Determine the (X, Y) coordinate at the center of the cell enclosing the given text.  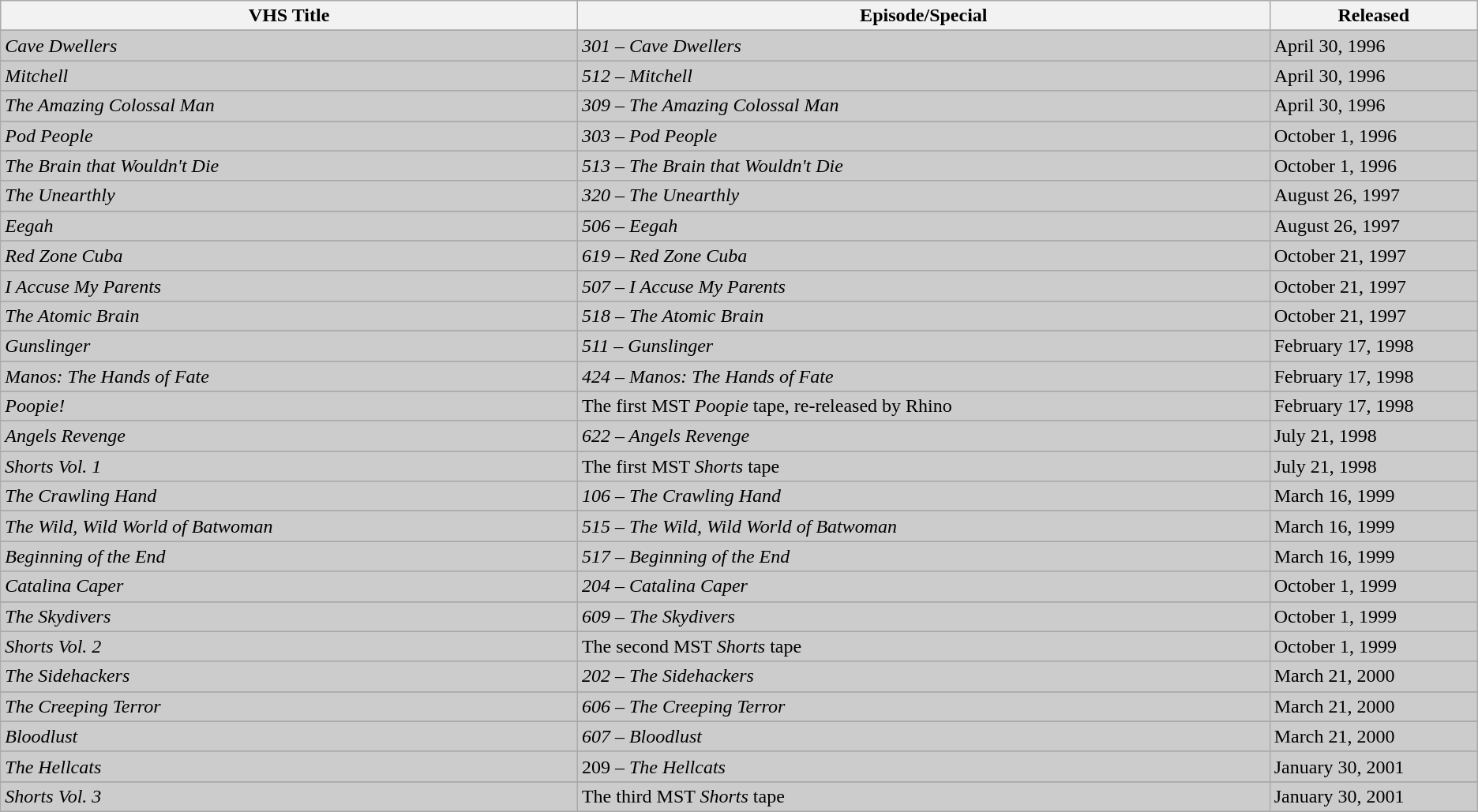
209 – The Hellcats (924, 766)
609 – The Skydivers (924, 616)
Eegah (289, 226)
Poopie! (289, 406)
507 – I Accuse My Parents (924, 286)
Manos: The Hands of Fate (289, 376)
Catalina Caper (289, 586)
Angels Revenge (289, 436)
Episode/Special (924, 16)
202 – The Sidehackers (924, 676)
515 – The Wild, Wild World of Batwoman (924, 526)
VHS Title (289, 16)
506 – Eegah (924, 226)
Released (1374, 16)
619 – Red Zone Cuba (924, 256)
The Creeping Terror (289, 706)
Gunslinger (289, 346)
The second MST Shorts tape (924, 646)
511 – Gunslinger (924, 346)
517 – Beginning of the End (924, 556)
Bloodlust (289, 736)
607 – Bloodlust (924, 736)
Shorts Vol. 3 (289, 796)
Mitchell (289, 76)
Pod People (289, 136)
The Sidehackers (289, 676)
Red Zone Cuba (289, 256)
606 – The Creeping Terror (924, 706)
The Crawling Hand (289, 496)
Cave Dwellers (289, 46)
The Brain that Wouldn't Die (289, 166)
204 – Catalina Caper (924, 586)
301 – Cave Dwellers (924, 46)
The Hellcats (289, 766)
518 – The Atomic Brain (924, 316)
The first MST Shorts tape (924, 466)
The Atomic Brain (289, 316)
424 – Manos: The Hands of Fate (924, 376)
Beginning of the End (289, 556)
106 – The Crawling Hand (924, 496)
The Unearthly (289, 196)
303 – Pod People (924, 136)
309 – The Amazing Colossal Man (924, 106)
The Amazing Colossal Man (289, 106)
Shorts Vol. 1 (289, 466)
622 – Angels Revenge (924, 436)
320 – The Unearthly (924, 196)
Shorts Vol. 2 (289, 646)
The third MST Shorts tape (924, 796)
513 – The Brain that Wouldn't Die (924, 166)
The Skydivers (289, 616)
I Accuse My Parents (289, 286)
512 – Mitchell (924, 76)
The Wild, Wild World of Batwoman (289, 526)
The first MST Poopie tape, re-released by Rhino (924, 406)
